Pinpoint the cell where the given text exists, returning its [x, y] midpoint coordinate. 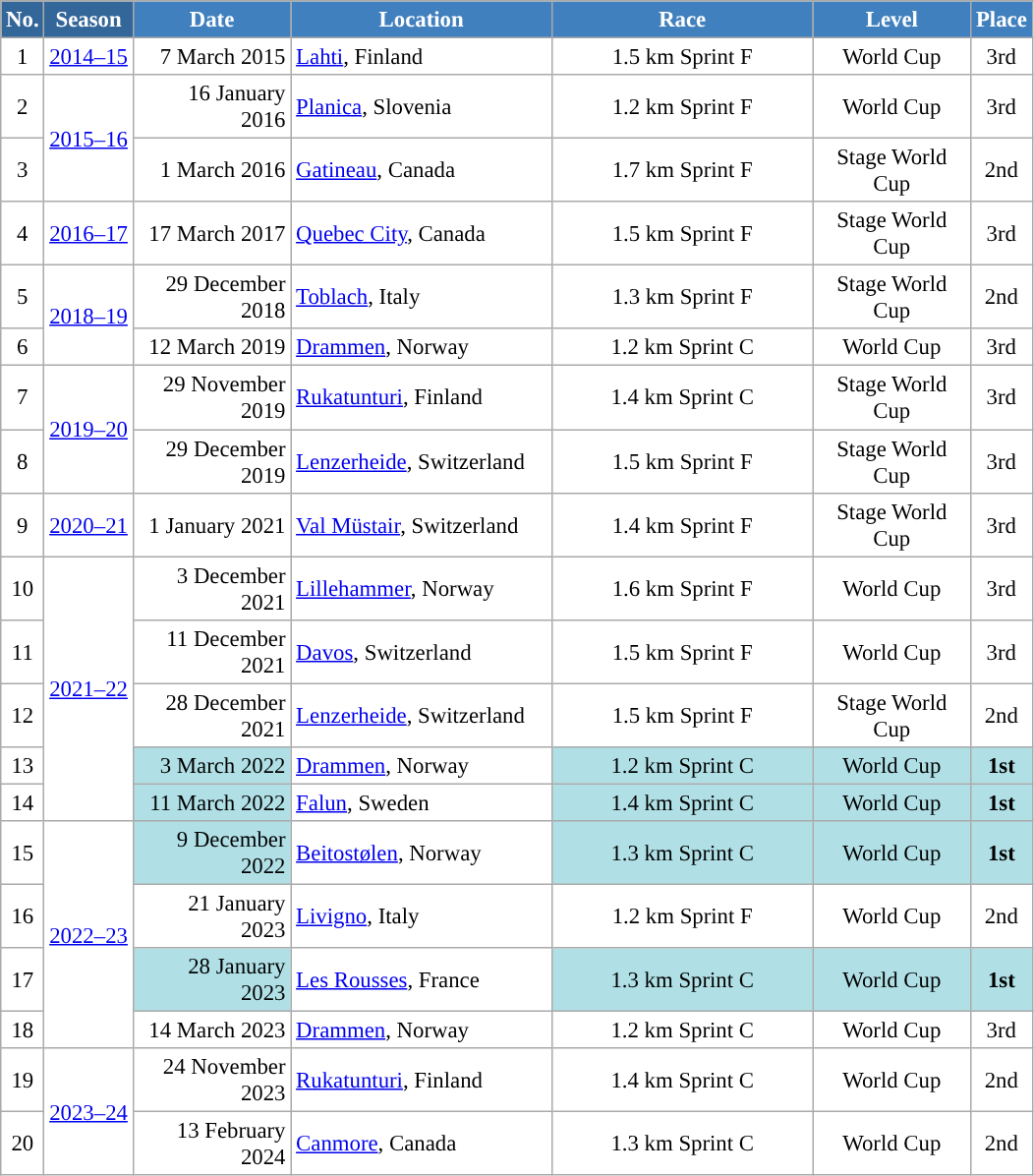
11 December 2021 [212, 651]
7 March 2015 [212, 57]
10 [23, 588]
9 [23, 525]
2020–21 [88, 525]
11 [23, 651]
3 [23, 171]
2014–15 [88, 57]
28 December 2021 [212, 716]
Place [1002, 20]
17 March 2017 [212, 234]
8 [23, 462]
Gatineau, Canada [422, 171]
Lahti, Finland [422, 57]
1.6 km Sprint F [682, 588]
Falun, Sweden [422, 802]
19 [23, 1080]
12 March 2019 [212, 347]
9 December 2022 [212, 853]
4 [23, 234]
2021–22 [88, 688]
16 January 2016 [212, 106]
Date [212, 20]
29 December 2018 [212, 297]
No. [23, 20]
7 [23, 397]
Season [88, 20]
Level [892, 20]
2022–23 [88, 934]
1.3 km Sprint F [682, 297]
15 [23, 853]
Davos, Switzerland [422, 651]
1 January 2021 [212, 525]
Quebec City, Canada [422, 234]
28 January 2023 [212, 979]
29 December 2019 [212, 462]
Race [682, 20]
6 [23, 347]
Les Rousses, France [422, 979]
2023–24 [88, 1111]
Location [422, 20]
Val Müstair, Switzerland [422, 525]
Livigno, Italy [422, 916]
1.7 km Sprint F [682, 171]
14 March 2023 [212, 1030]
2019–20 [88, 429]
5 [23, 297]
12 [23, 716]
13 [23, 766]
2 [23, 106]
20 [23, 1145]
3 March 2022 [212, 766]
Canmore, Canada [422, 1145]
13 February 2024 [212, 1145]
24 November 2023 [212, 1080]
3 December 2021 [212, 588]
14 [23, 802]
2018–19 [88, 316]
Planica, Slovenia [422, 106]
2016–17 [88, 234]
18 [23, 1030]
29 November 2019 [212, 397]
17 [23, 979]
1 [23, 57]
Beitostølen, Norway [422, 853]
Lillehammer, Norway [422, 588]
21 January 2023 [212, 916]
16 [23, 916]
11 March 2022 [212, 802]
1.4 km Sprint F [682, 525]
2015–16 [88, 138]
1 March 2016 [212, 171]
Toblach, Italy [422, 297]
